Determine the [x, y] coordinate at the center of the cell enclosing the given text.  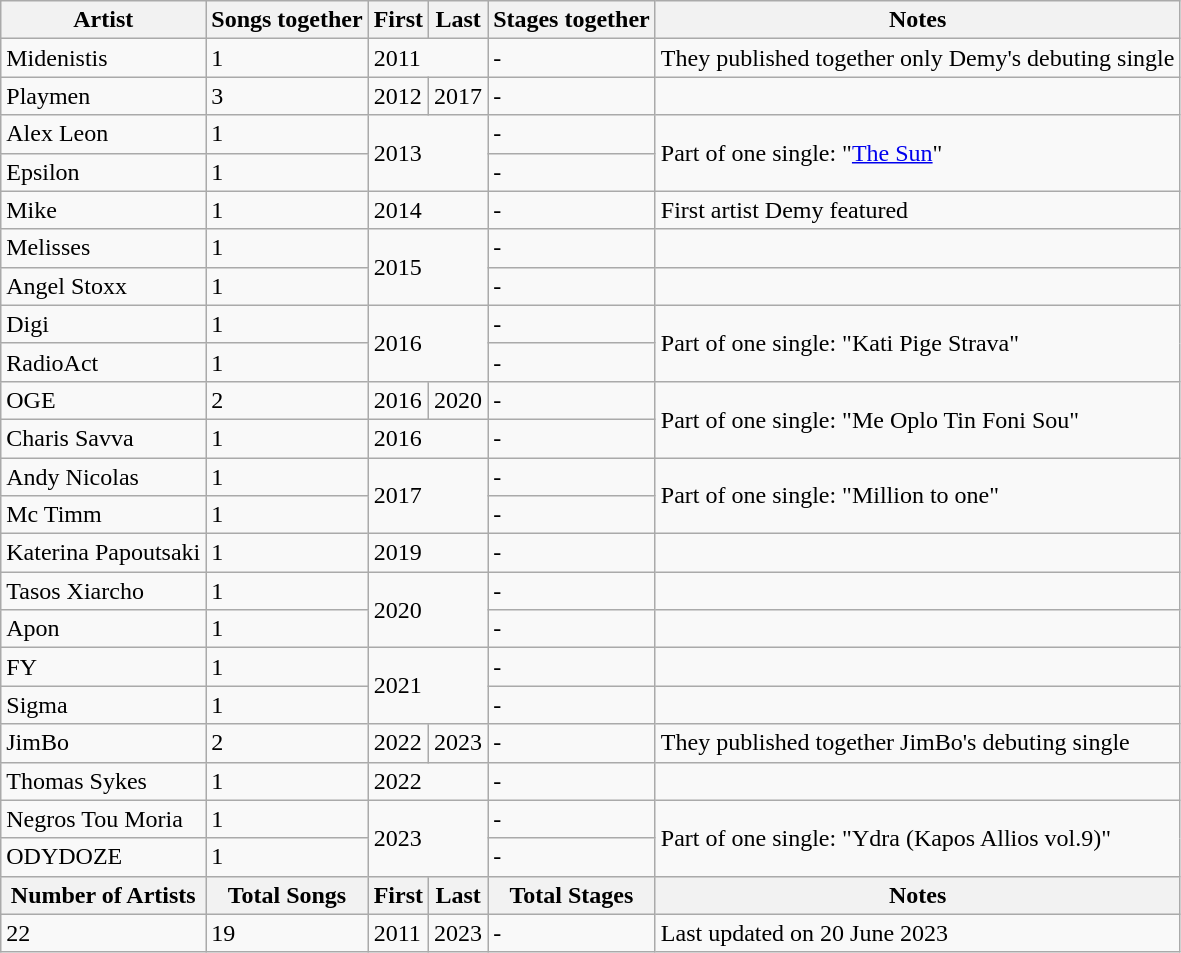
They published together only Demy's debuting single [918, 58]
3 [287, 96]
Katerina Papoutsaki [104, 553]
Mike [104, 210]
Part of one single: "The Sun" [918, 153]
2015 [428, 267]
Epsilon [104, 172]
Melisses [104, 248]
2014 [428, 210]
Sigma [104, 705]
Digi [104, 324]
Midenistis [104, 58]
Artist [104, 20]
Songs together [287, 20]
Apon [104, 629]
Stages together [572, 20]
Thomas Sykes [104, 781]
2019 [428, 553]
Angel Stoxx [104, 286]
Negros Tou Moria [104, 819]
OGE [104, 400]
2021 [428, 686]
JimBo [104, 743]
ODYDOZE [104, 857]
Number of Artists [104, 895]
First artist Demy featured [918, 210]
Mc Timm [104, 515]
Total Songs [287, 895]
Playmen [104, 96]
Part of one single: "Me Oplo Tin Foni Sou" [918, 419]
FY [104, 667]
19 [287, 933]
Andy Nicolas [104, 477]
Charis Savva [104, 438]
They published together JimBo's debuting single [918, 743]
Part of one single: "Million to one" [918, 496]
RadioAct [104, 362]
2012 [398, 96]
Part of one single: "Ydra (Kapos Allios vol.9)" [918, 838]
22 [104, 933]
Total Stages [572, 895]
Tasos Xiarcho [104, 591]
Part of one single: "Kati Pige Strava" [918, 343]
Alex Leon [104, 134]
Last updated on 20 June 2023 [918, 933]
2013 [428, 153]
